Detect which cell encompasses the target text, then output its (X, Y) center coordinate. 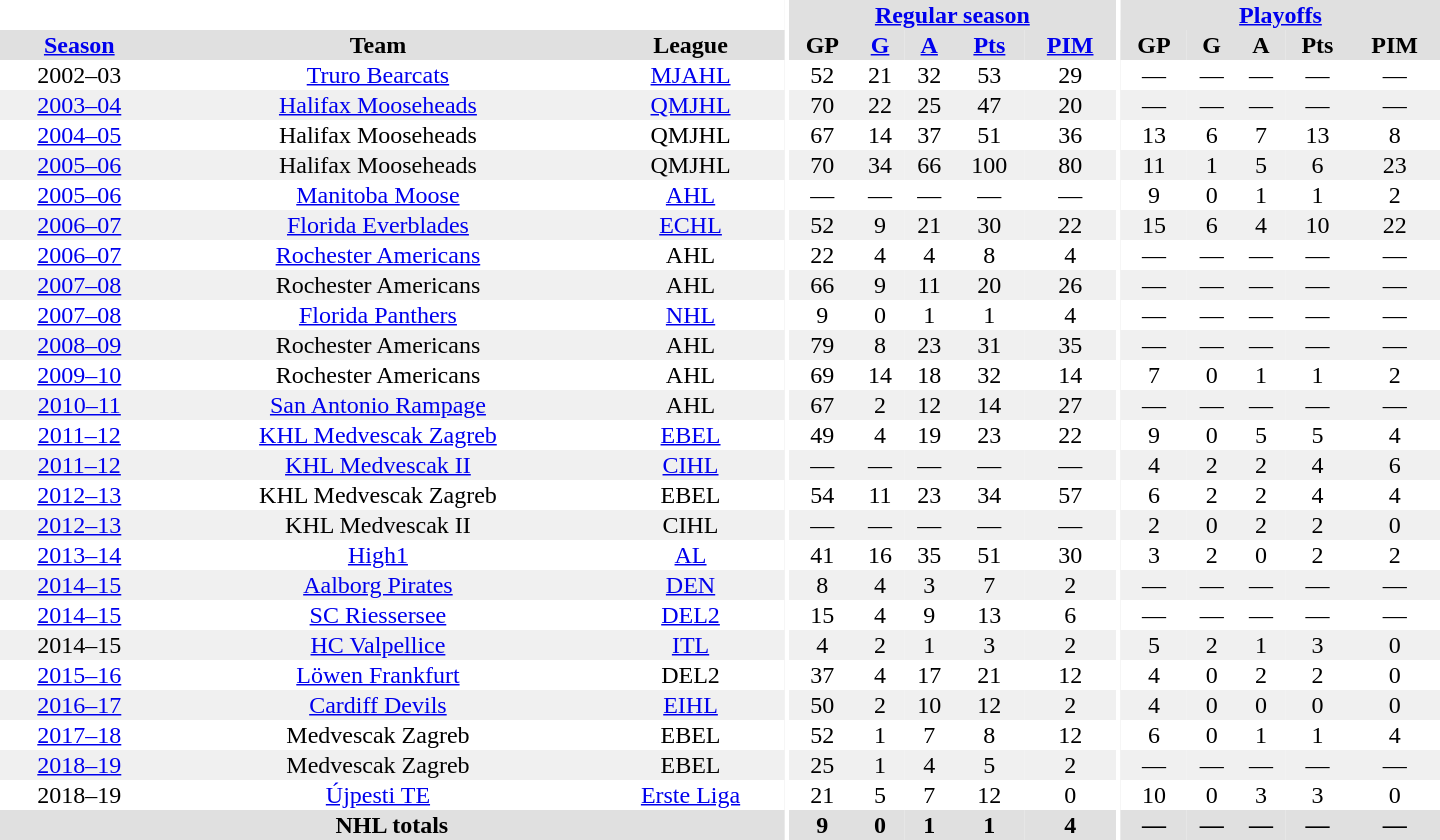
2004–05 (80, 135)
Season (80, 45)
Erste Liga (690, 795)
Aalborg Pirates (378, 585)
Truro Bearcats (378, 75)
Team (378, 45)
Löwen Frankfurt (378, 675)
41 (822, 555)
2016–17 (80, 705)
27 (1070, 405)
ECHL (690, 225)
MJAHL (690, 75)
2015–16 (80, 675)
2009–10 (80, 375)
High1 (378, 555)
Florida Everblades (378, 225)
47 (990, 105)
2017–18 (80, 735)
NHL totals (392, 825)
HC Valpellice (378, 645)
2003–04 (80, 105)
79 (822, 345)
San Antonio Rampage (378, 405)
54 (822, 495)
53 (990, 75)
31 (990, 345)
69 (822, 375)
19 (930, 435)
16 (880, 555)
100 (990, 165)
18 (930, 375)
Újpesti TE (378, 795)
57 (1070, 495)
AL (690, 555)
EIHL (690, 705)
2010–11 (80, 405)
DEN (690, 585)
26 (1070, 285)
2013–14 (80, 555)
29 (1070, 75)
Regular season (952, 15)
80 (1070, 165)
Playoffs (1280, 15)
49 (822, 435)
17 (930, 675)
2008–09 (80, 345)
League (690, 45)
Manitoba Moose (378, 195)
50 (822, 705)
Cardiff Devils (378, 705)
2002–03 (80, 75)
36 (1070, 135)
NHL (690, 315)
ITL (690, 645)
Florida Panthers (378, 315)
SC Riessersee (378, 615)
